Extract the [X, Y] coordinate from the center of the cell holding the provided text.  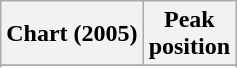
Chart (2005) [72, 34]
Peak position [189, 34]
